From the cell containing the given text, extract its center point as (x, y) coordinate. 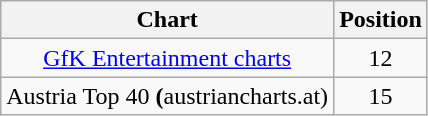
GfK Entertainment charts (168, 58)
Austria Top 40 (austriancharts.at) (168, 96)
15 (381, 96)
12 (381, 58)
Position (381, 20)
Chart (168, 20)
